For the text-containing cell, return its midpoint in [x, y] coordinate format. 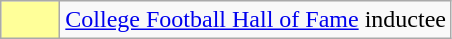
College Football Hall of Fame inductee [256, 20]
